Pinpoint the cell where the given text exists, returning its [X, Y] midpoint coordinate. 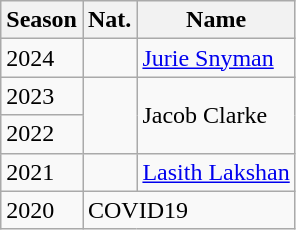
2024 [42, 58]
2023 [42, 96]
2022 [42, 134]
Jurie Snyman [216, 58]
Jacob Clarke [216, 115]
Name [216, 20]
COVID19 [188, 210]
Nat. [109, 20]
Season [42, 20]
2021 [42, 172]
2020 [42, 210]
Lasith Lakshan [216, 172]
